For the text-containing cell, return its midpoint in (x, y) coordinate format. 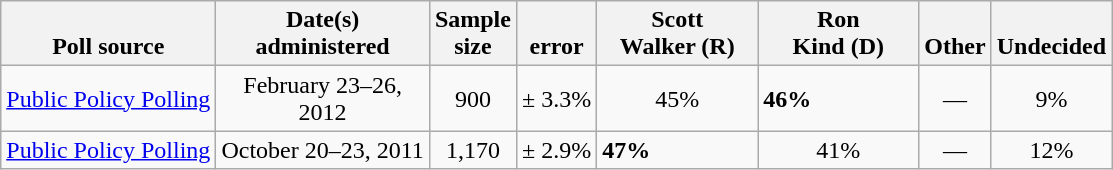
46% (838, 98)
± 3.3% (556, 98)
Date(s)administered (323, 34)
October 20–23, 2011 (323, 150)
Poll source (108, 34)
February 23–26, 2012 (323, 98)
41% (838, 150)
Undecided (1051, 34)
Samplesize (472, 34)
± 2.9% (556, 150)
9% (1051, 98)
47% (678, 150)
Other (955, 34)
12% (1051, 150)
45% (678, 98)
ScottWalker (R) (678, 34)
RonKind (D) (838, 34)
900 (472, 98)
1,170 (472, 150)
error (556, 34)
